Return the (X, Y) coordinate for the center point of the cell that contains the specified text.  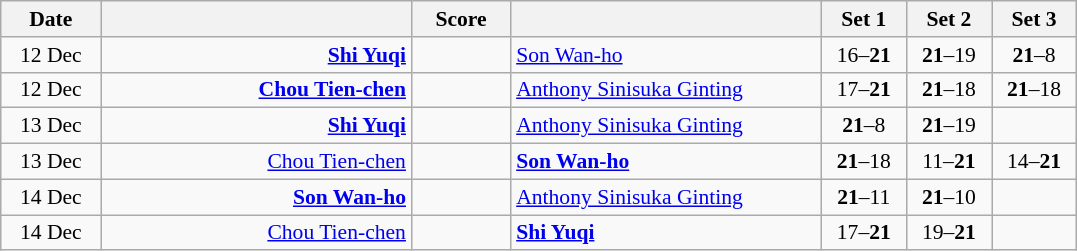
Set 1 (864, 19)
21–10 (948, 197)
Set 2 (948, 19)
11–21 (948, 162)
Set 3 (1034, 19)
16–21 (864, 55)
19–21 (948, 233)
Date (51, 19)
14–21 (1034, 162)
Score (461, 19)
21–11 (864, 197)
